Pinpoint the cell where the given text exists, returning its [X, Y] midpoint coordinate. 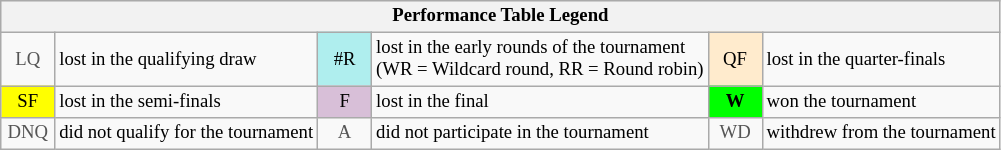
lost in the final [540, 102]
lost in the early rounds of the tournament(WR = Wildcard round, RR = Round robin) [540, 60]
A [345, 134]
lost in the quarter-finals [881, 60]
QF [735, 60]
lost in the qualifying draw [186, 60]
#R [345, 60]
WD [735, 134]
lost in the semi-finals [186, 102]
F [345, 102]
did not participate in the tournament [540, 134]
SF [28, 102]
LQ [28, 60]
withdrew from the tournament [881, 134]
DNQ [28, 134]
did not qualify for the tournament [186, 134]
won the tournament [881, 102]
W [735, 102]
Performance Table Legend [500, 16]
